Locate the cell with the specified text and output its (X, Y) center coordinate. 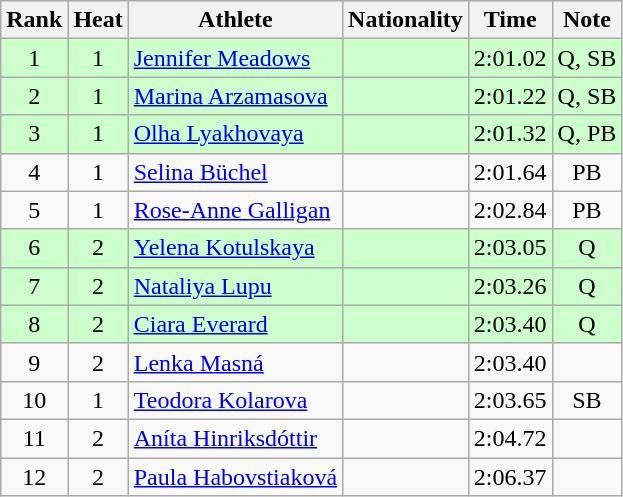
Marina Arzamasova (235, 96)
11 (34, 438)
2:01.02 (510, 58)
5 (34, 210)
Time (510, 20)
Selina Büchel (235, 172)
Aníta Hinriksdóttir (235, 438)
Nataliya Lupu (235, 286)
Yelena Kotulskaya (235, 248)
2:03.65 (510, 400)
Rose-Anne Galligan (235, 210)
3 (34, 134)
10 (34, 400)
8 (34, 324)
Athlete (235, 20)
6 (34, 248)
Jennifer Meadows (235, 58)
Paula Habovstiaková (235, 477)
SB (587, 400)
Note (587, 20)
2:03.05 (510, 248)
Lenka Masná (235, 362)
2:01.32 (510, 134)
7 (34, 286)
12 (34, 477)
Nationality (406, 20)
2:02.84 (510, 210)
2:01.22 (510, 96)
Olha Lyakhovaya (235, 134)
Q, PB (587, 134)
Ciara Everard (235, 324)
Teodora Kolarova (235, 400)
2:03.26 (510, 286)
2:01.64 (510, 172)
2:04.72 (510, 438)
9 (34, 362)
Heat (98, 20)
4 (34, 172)
Rank (34, 20)
2:06.37 (510, 477)
